Pinpoint the cell where the given text exists, returning its (x, y) midpoint coordinate. 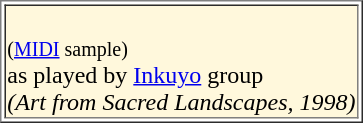
(MIDI sample)as played by Inkuyo group(Art from Sacred Landscapes, 1998) (181, 61)
